Detect which cell encompasses the target text, then output its (x, y) center coordinate. 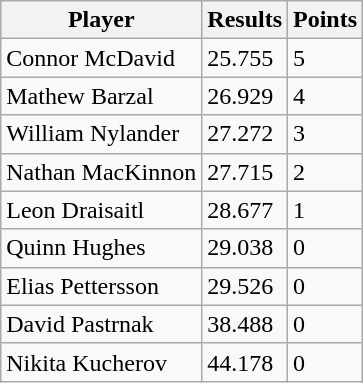
Results (245, 20)
Nathan MacKinnon (102, 172)
27.715 (245, 172)
29.038 (245, 248)
Nikita Kucherov (102, 362)
William Nylander (102, 134)
Player (102, 20)
David Pastrnak (102, 324)
Leon Draisaitl (102, 210)
Points (326, 20)
25.755 (245, 58)
3 (326, 134)
4 (326, 96)
Elias Pettersson (102, 286)
5 (326, 58)
Mathew Barzal (102, 96)
28.677 (245, 210)
44.178 (245, 362)
26.929 (245, 96)
38.488 (245, 324)
29.526 (245, 286)
27.272 (245, 134)
1 (326, 210)
Quinn Hughes (102, 248)
2 (326, 172)
Connor McDavid (102, 58)
